Return [x, y] of the center of cell containing provided text 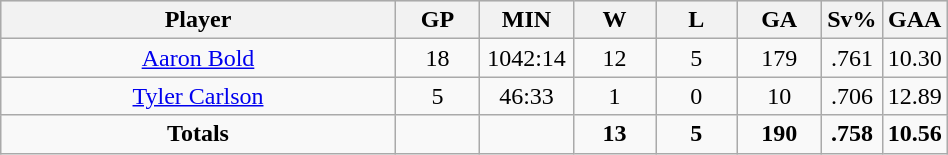
Sv% [852, 20]
18 [437, 58]
12.89 [914, 96]
Aaron Bold [198, 58]
0 [696, 96]
1042:14 [527, 58]
10.30 [914, 58]
L [696, 20]
.758 [852, 134]
10 [780, 96]
190 [780, 134]
1 [614, 96]
GA [780, 20]
GAA [914, 20]
Player [198, 20]
Tyler Carlson [198, 96]
Totals [198, 134]
13 [614, 134]
MIN [527, 20]
W [614, 20]
GP [437, 20]
12 [614, 58]
10.56 [914, 134]
46:33 [527, 96]
.761 [852, 58]
.706 [852, 96]
179 [780, 58]
